Return (x, y) of the center of cell containing provided text 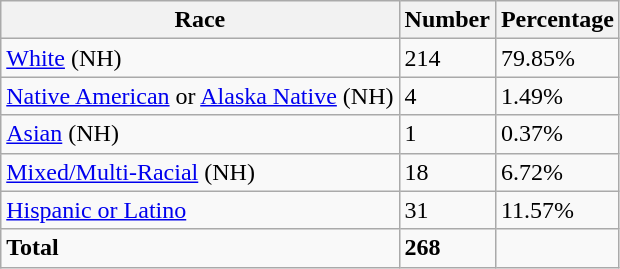
11.57% (557, 210)
Native American or Alaska Native (NH) (200, 96)
214 (447, 58)
Hispanic or Latino (200, 210)
Total (200, 248)
79.85% (557, 58)
0.37% (557, 134)
Percentage (557, 20)
4 (447, 96)
Mixed/Multi-Racial (NH) (200, 172)
31 (447, 210)
Number (447, 20)
White (NH) (200, 58)
6.72% (557, 172)
Asian (NH) (200, 134)
18 (447, 172)
Race (200, 20)
1.49% (557, 96)
1 (447, 134)
268 (447, 248)
